Pinpoint the cell where the given text exists, returning its (X, Y) midpoint coordinate. 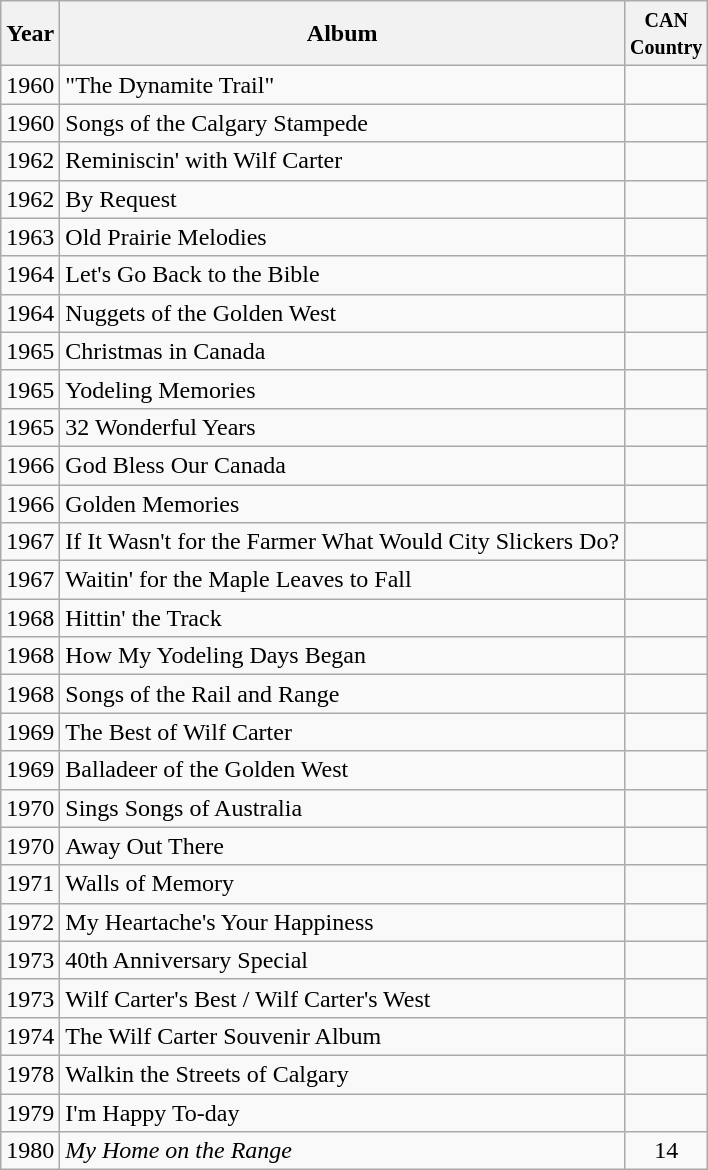
CAN Country (666, 34)
The Best of Wilf Carter (342, 732)
"The Dynamite Trail" (342, 85)
Year (30, 34)
If It Wasn't for the Farmer What Would City Slickers Do? (342, 542)
Hittin' the Track (342, 618)
32 Wonderful Years (342, 427)
40th Anniversary Special (342, 960)
1978 (30, 1074)
1980 (30, 1151)
Songs of the Rail and Range (342, 694)
Walkin the Streets of Calgary (342, 1074)
Let's Go Back to the Bible (342, 275)
The Wilf Carter Souvenir Album (342, 1036)
Old Prairie Melodies (342, 237)
My Heartache's Your Happiness (342, 922)
Walls of Memory (342, 884)
Songs of the Calgary Stampede (342, 123)
Nuggets of the Golden West (342, 313)
1972 (30, 922)
Album (342, 34)
God Bless Our Canada (342, 465)
1979 (30, 1113)
Sings Songs of Australia (342, 808)
Golden Memories (342, 503)
Balladeer of the Golden West (342, 770)
How My Yodeling Days Began (342, 656)
1963 (30, 237)
My Home on the Range (342, 1151)
1971 (30, 884)
By Request (342, 199)
14 (666, 1151)
1974 (30, 1036)
Away Out There (342, 846)
Wilf Carter's Best / Wilf Carter's West (342, 998)
Yodeling Memories (342, 389)
Reminiscin' with Wilf Carter (342, 161)
Waitin' for the Maple Leaves to Fall (342, 580)
I'm Happy To-day (342, 1113)
Christmas in Canada (342, 351)
